Extract the (X, Y) coordinate from the center of the cell holding the provided text.  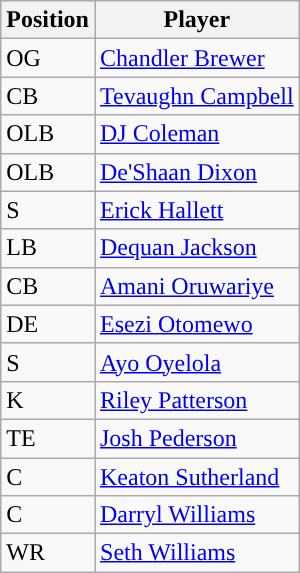
Riley Patterson (196, 400)
Darryl Williams (196, 515)
WR (48, 553)
TE (48, 438)
Amani Oruwariye (196, 286)
DE (48, 324)
Seth Williams (196, 553)
Player (196, 20)
Erick Hallett (196, 210)
Keaton Sutherland (196, 477)
Ayo Oyelola (196, 362)
Tevaughn Campbell (196, 96)
LB (48, 248)
OG (48, 58)
De'Shaan Dixon (196, 172)
Position (48, 20)
K (48, 400)
Esezi Otomewo (196, 324)
Dequan Jackson (196, 248)
Josh Pederson (196, 438)
DJ Coleman (196, 134)
Chandler Brewer (196, 58)
